Return (x, y) of the center of cell containing provided text 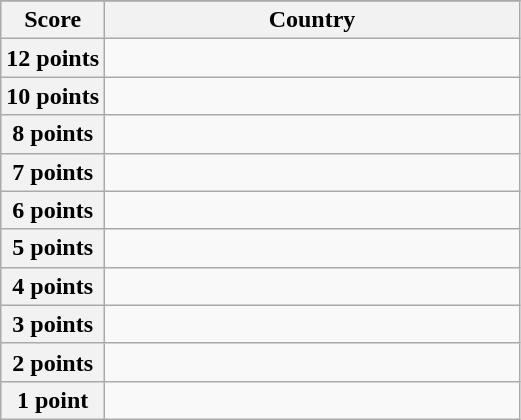
12 points (53, 58)
1 point (53, 400)
8 points (53, 134)
5 points (53, 248)
Score (53, 20)
4 points (53, 286)
3 points (53, 324)
10 points (53, 96)
2 points (53, 362)
6 points (53, 210)
7 points (53, 172)
Country (312, 20)
